Extract the [x, y] coordinate from the center of the cell holding the provided text.  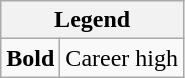
Legend [92, 20]
Career high [122, 58]
Bold [30, 58]
